Locate the cell with the specified text and output its [X, Y] center coordinate. 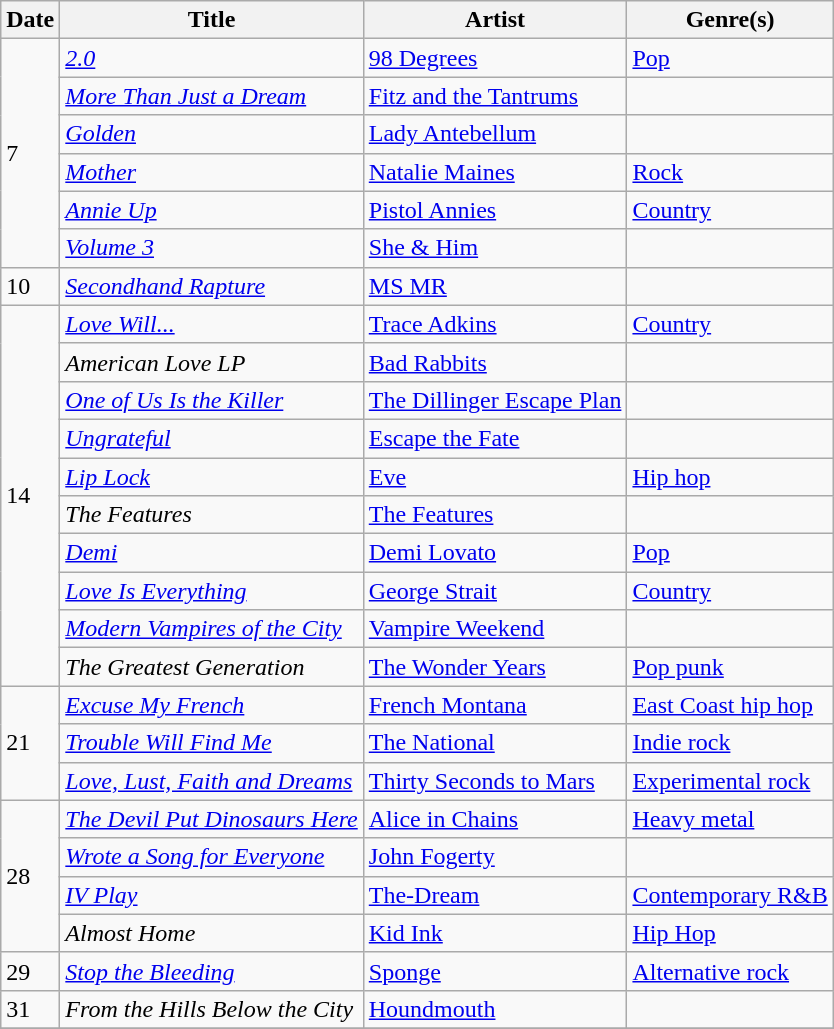
28 [30, 876]
Volume 3 [212, 248]
10 [30, 286]
Stop the Bleeding [212, 971]
East Coast hip hop [730, 705]
Trace Adkins [495, 324]
From the Hills Below the City [212, 1009]
Rock [730, 172]
One of Us Is the Killer [212, 400]
The Greatest Generation [212, 667]
Golden [212, 134]
2.0 [212, 58]
Hip Hop [730, 933]
More Than Just a Dream [212, 96]
IV Play [212, 895]
Fitz and the Tantrums [495, 96]
Indie rock [730, 743]
Vampire Weekend [495, 629]
Trouble Will Find Me [212, 743]
Heavy metal [730, 819]
Experimental rock [730, 781]
Demi Lovato [495, 553]
Title [212, 20]
Love Will... [212, 324]
7 [30, 153]
French Montana [495, 705]
Kid Ink [495, 933]
31 [30, 1009]
The Wonder Years [495, 667]
Eve [495, 477]
Genre(s) [730, 20]
Houndmouth [495, 1009]
Bad Rabbits [495, 362]
Annie Up [212, 210]
American Love LP [212, 362]
Excuse My French [212, 705]
She & Him [495, 248]
Pistol Annies [495, 210]
Alice in Chains [495, 819]
Almost Home [212, 933]
Demi [212, 553]
The-Dream [495, 895]
Modern Vampires of the City [212, 629]
Artist [495, 20]
14 [30, 496]
Mother [212, 172]
Wrote a Song for Everyone [212, 857]
The Devil Put Dinosaurs Here [212, 819]
Contemporary R&B [730, 895]
Date [30, 20]
Pop punk [730, 667]
Lip Lock [212, 477]
Thirty Seconds to Mars [495, 781]
98 Degrees [495, 58]
Alternative rock [730, 971]
Love, Lust, Faith and Dreams [212, 781]
Lady Antebellum [495, 134]
Love Is Everything [212, 591]
John Fogerty [495, 857]
The Dillinger Escape Plan [495, 400]
Ungrateful [212, 438]
MS MR [495, 286]
Escape the Fate [495, 438]
Natalie Maines [495, 172]
29 [30, 971]
George Strait [495, 591]
21 [30, 743]
Sponge [495, 971]
Secondhand Rapture [212, 286]
Hip hop [730, 477]
The National [495, 743]
